Provide the [x, y] coordinate of the cell's center where the given text is located.  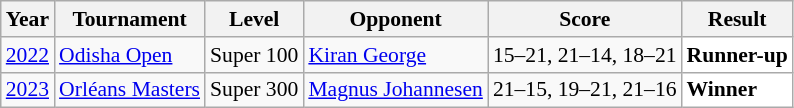
Level [254, 19]
Runner-up [738, 55]
Tournament [130, 19]
15–21, 21–14, 18–21 [585, 55]
21–15, 19–21, 21–16 [585, 90]
Kiran George [396, 55]
Super 300 [254, 90]
Magnus Johannesen [396, 90]
Odisha Open [130, 55]
Winner [738, 90]
Score [585, 19]
2022 [28, 55]
Year [28, 19]
Opponent [396, 19]
Result [738, 19]
Super 100 [254, 55]
2023 [28, 90]
Orléans Masters [130, 90]
